Search for the cell housing the specified text and yield its (X, Y) center coordinate. 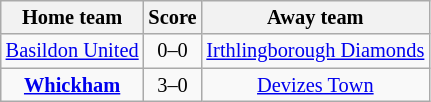
Irthlingborough Diamonds (315, 51)
Whickham (72, 85)
Score (173, 17)
Basildon United (72, 51)
3–0 (173, 85)
Away team (315, 17)
0–0 (173, 51)
Home team (72, 17)
Devizes Town (315, 85)
